Scan for the cell matching the given text and deliver its (x, y) coordinate at center. 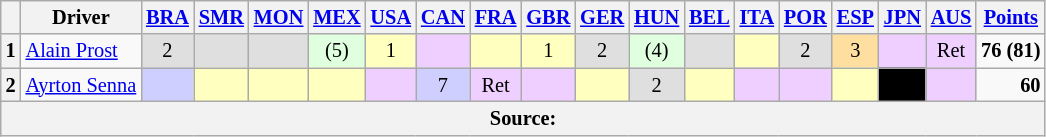
GER (602, 17)
ESP (856, 17)
3 (856, 51)
USA (391, 17)
POR (806, 17)
76 (81) (1010, 51)
Alain Prost (81, 51)
MON (279, 17)
Driver (81, 17)
JPN (902, 17)
(5) (336, 51)
Ayrton Senna (81, 85)
AUS (951, 17)
CAN (443, 17)
SMR (222, 17)
Source: (524, 118)
Points (1010, 17)
GBR (548, 17)
60 (1010, 85)
FRA (496, 17)
7 (443, 85)
BRA (168, 17)
ITA (757, 17)
MEX (336, 17)
HUN (656, 17)
(4) (656, 51)
BEL (709, 17)
